Detect which cell encompasses the target text, then output its [x, y] center coordinate. 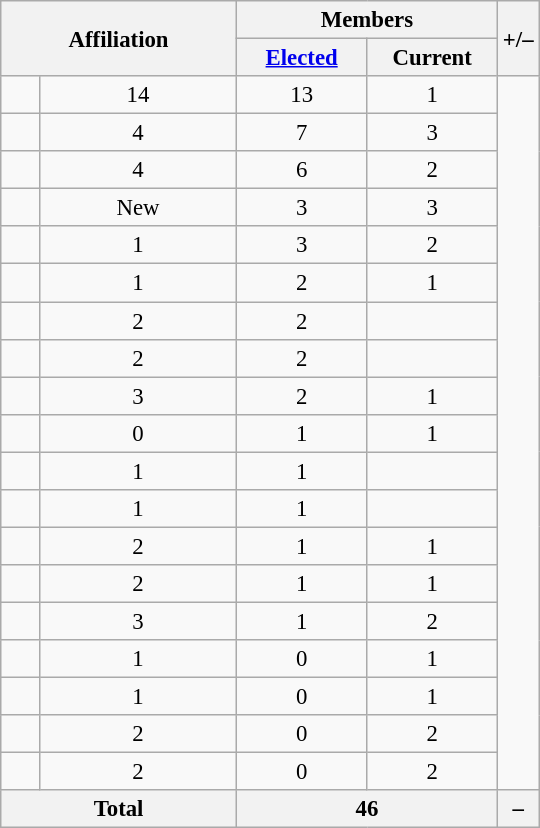
13 [302, 95]
Current [432, 58]
Total [119, 809]
46 [366, 809]
7 [302, 133]
Affiliation [119, 38]
+/– [518, 38]
Elected [302, 58]
– [518, 809]
14 [138, 95]
6 [302, 170]
Members [366, 20]
New [138, 208]
